Identify which cell holds the provided text, then report its (x, y) central coordinate. 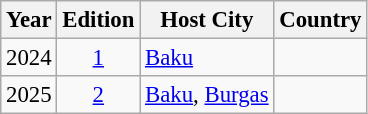
Baku, Burgas (207, 95)
Country (320, 20)
Edition (98, 20)
2 (98, 95)
1 (98, 58)
2025 (29, 95)
Baku (207, 58)
2024 (29, 58)
Year (29, 20)
Host City (207, 20)
